Return (X, Y) of the center of cell containing provided text 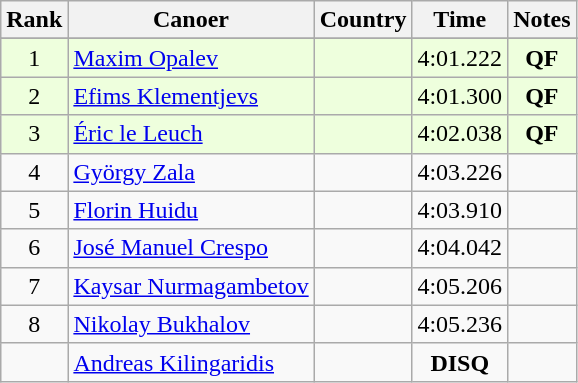
Florin Huidu (191, 210)
4 (34, 172)
7 (34, 286)
4:05.236 (460, 324)
5 (34, 210)
Kaysar Nurmagambetov (191, 286)
György Zala (191, 172)
Country (363, 20)
Canoer (191, 20)
Nikolay Bukhalov (191, 324)
4:02.038 (460, 134)
8 (34, 324)
Rank (34, 20)
4:05.206 (460, 286)
4:04.042 (460, 248)
Notes (542, 20)
Time (460, 20)
4:01.222 (460, 58)
2 (34, 96)
Maxim Opalev (191, 58)
1 (34, 58)
Andreas Kilingaridis (191, 362)
Efims Klementjevs (191, 96)
4:03.910 (460, 210)
DISQ (460, 362)
José Manuel Crespo (191, 248)
Éric le Leuch (191, 134)
4:01.300 (460, 96)
4:03.226 (460, 172)
3 (34, 134)
6 (34, 248)
